Detect which cell encompasses the target text, then output its [x, y] center coordinate. 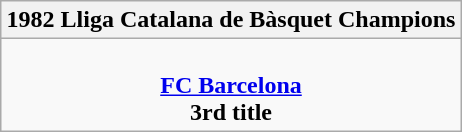
FC Barcelona 3rd title [231, 85]
1982 Lliga Catalana de Bàsquet Champions [231, 20]
